Search for the cell housing the specified text and yield its [x, y] center coordinate. 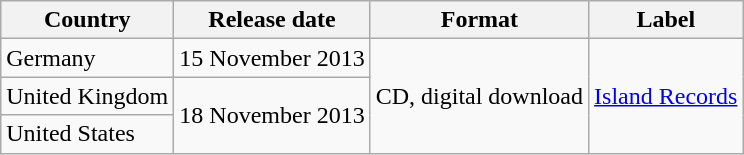
Label [666, 20]
Release date [272, 20]
15 November 2013 [272, 58]
United States [88, 134]
United Kingdom [88, 96]
Format [479, 20]
Island Records [666, 96]
CD, digital download [479, 96]
18 November 2013 [272, 115]
Germany [88, 58]
Country [88, 20]
